Extract the [x, y] coordinate from the center of the cell holding the provided text.  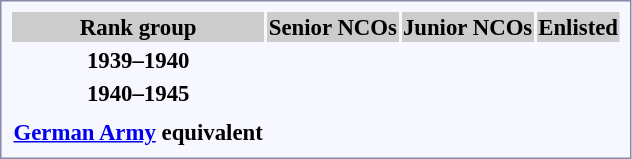
1940–1945 [138, 93]
Junior NCOs [467, 27]
1939–1940 [138, 60]
German Army equivalent [138, 132]
Senior NCOs [332, 27]
Enlisted [578, 27]
Rank group [138, 27]
